Determine the (x, y) coordinate at the center of the cell enclosing the given text.  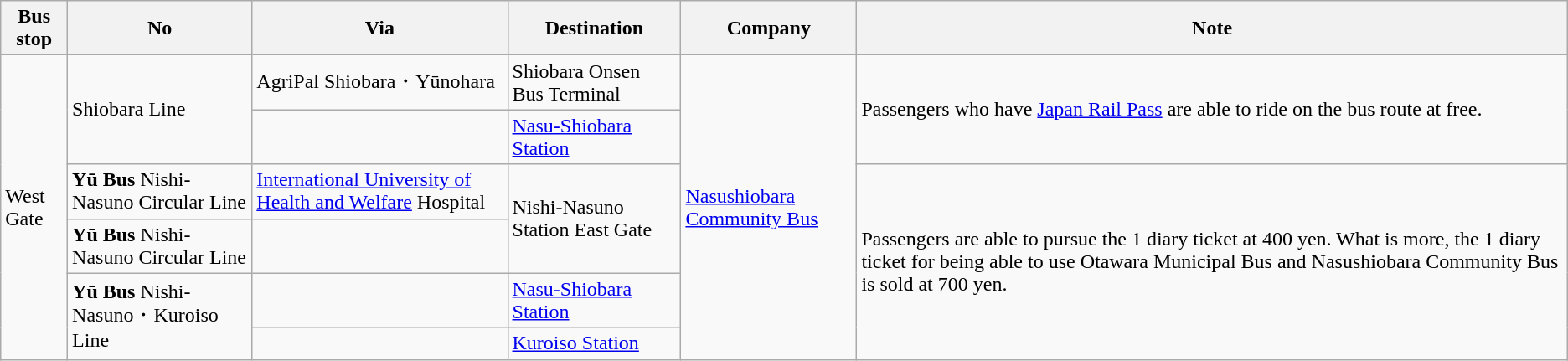
Bus stop (34, 28)
Shiobara Onsen Bus Terminal (595, 82)
Nishi-Nasuno Station East Gate (595, 219)
Nasushiobara Community Bus (769, 208)
Destination (595, 28)
Company (769, 28)
Note (1212, 28)
No (160, 28)
Via (380, 28)
AgriPal Shiobara・Yūnohara (380, 82)
West Gate (34, 208)
International University of Health and Welfare Hospital (380, 191)
Yū Bus Nishi-Nasuno・Kuroiso Line (160, 317)
Passengers who have Japan Rail Pass are able to ride on the bus route at free. (1212, 110)
Shiobara Line (160, 110)
Kuroiso Station (595, 343)
